For the text-containing cell, return its midpoint in [X, Y] coordinate format. 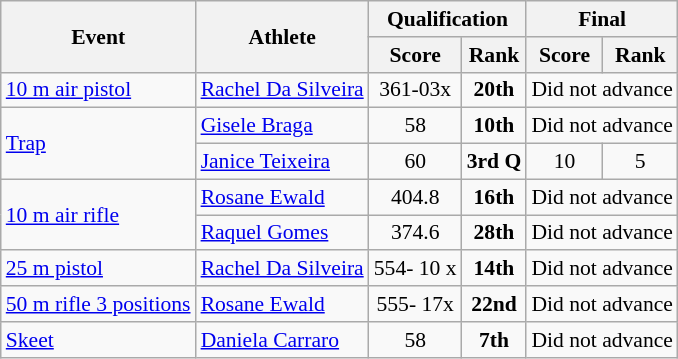
22nd [494, 304]
Trap [98, 144]
Qualification [448, 19]
Final [602, 19]
Gisele Braga [282, 126]
60 [416, 162]
5 [640, 162]
Janice Teixeira [282, 162]
361-03x [416, 90]
50 m rifle 3 positions [98, 304]
Skeet [98, 340]
28th [494, 233]
25 m pistol [98, 269]
20th [494, 90]
10 m air pistol [98, 90]
10 [564, 162]
10 m air rifle [98, 214]
555- 17x [416, 304]
14th [494, 269]
374.6 [416, 233]
Event [98, 36]
3rd Q [494, 162]
404.8 [416, 197]
Raquel Gomes [282, 233]
Athlete [282, 36]
16th [494, 197]
Daniela Carraro [282, 340]
554- 10 x [416, 269]
10th [494, 126]
7th [494, 340]
